Detect which cell encompasses the target text, then output its [x, y] center coordinate. 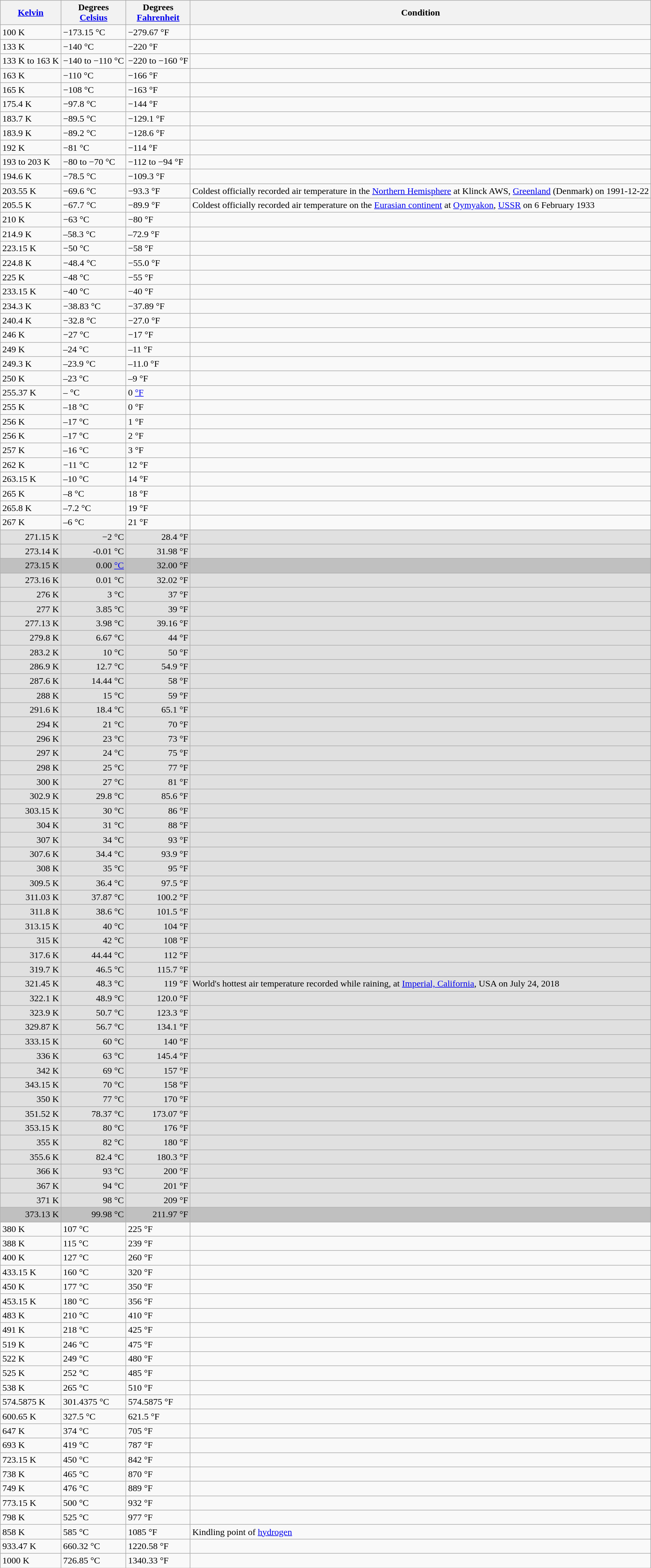
173.07 °F [158, 1113]
–7.2 °C [94, 508]
−97.8 °C [94, 104]
380 K [31, 1229]
260 °F [158, 1258]
69 °C [94, 1070]
319.7 K [31, 969]
257 K [31, 450]
77 °C [94, 1099]
81 °F [158, 782]
23 °C [94, 739]
−48.4 °C [94, 263]
200 °F [158, 1171]
1340.33 °F [158, 1560]
75 °F [158, 753]
104 °F [158, 926]
99.98 °C [94, 1215]
647 K [31, 1431]
–18 °C [94, 407]
19 °F [158, 508]
453.15 K [31, 1301]
180 °F [158, 1143]
336 K [31, 1056]
175.4 K [31, 104]
93 °C [94, 1171]
693 K [31, 1445]
400 K [31, 1258]
307.6 K [31, 854]
157 °F [158, 1070]
34 °C [94, 839]
−144 °F [158, 104]
58 °F [158, 681]
–10 °C [94, 479]
574.5875 K [31, 1402]
301.4375 °C [94, 1402]
86 °F [158, 811]
277.13 K [31, 623]
−27 °C [94, 335]
−93.3 °F [158, 191]
−128.6 °F [158, 133]
858 K [31, 1532]
388 K [31, 1243]
315 K [31, 941]
–16 °C [94, 450]
−220 to −160 °F [158, 61]
–6 °C [94, 522]
32.02 °F [158, 580]
500 °C [94, 1503]
705 °F [158, 1431]
Kindling point of hydrogen [420, 1532]
134.1 °F [158, 1027]
600.65 K [31, 1416]
297 K [31, 753]
277 K [31, 609]
240.4 K [31, 320]
−140 to −110 °C [94, 61]
225 °F [158, 1229]
255.37 K [31, 392]
342 K [31, 1070]
450 °C [94, 1460]
−112 to −94 °F [158, 162]
145.4 °F [158, 1056]
183.9 K [31, 133]
15 °C [94, 696]
180.3 °F [158, 1157]
371 K [31, 1200]
311.8 K [31, 912]
50.7 °C [94, 1013]
82 °C [94, 1143]
286.9 K [31, 667]
−129.1 °F [158, 119]
355.6 K [31, 1157]
249 °C [94, 1359]
574.5875 °F [158, 1402]
14 °F [158, 479]
177 °C [94, 1287]
480 °F [158, 1359]
12 °F [158, 465]
54.9 °F [158, 667]
749 K [31, 1488]
88 °F [158, 825]
115 °C [94, 1243]
95 °F [158, 868]
−89.5 °C [94, 119]
−109.3 °F [158, 176]
Condition [420, 13]
80 °C [94, 1128]
−11 °C [94, 465]
320 °F [158, 1272]
410 °F [158, 1315]
450 K [31, 1287]
773.15 K [31, 1503]
Coldest officially recorded air temperature in the Northern Hemisphere at Klinck AWS, Greenland (Denmark) on 1991-12-22 [420, 191]
327.5 °C [94, 1416]
36.4 °C [94, 883]
276 K [31, 594]
−80 °F [158, 220]
–72.9 °F [158, 234]
−140 °C [94, 47]
313.15 K [31, 926]
6.67 °C [94, 638]
−55.0 °F [158, 263]
475 °F [158, 1344]
28.4 °F [158, 537]
787 °F [158, 1445]
65.1 °F [158, 710]
870 °F [158, 1474]
3.98 °C [94, 623]
249.3 K [31, 364]
35 °C [94, 868]
300 K [31, 782]
−58 °F [158, 249]
−110 °C [94, 75]
353.15 K [31, 1128]
273.16 K [31, 580]
−67.7 °C [94, 205]
−37.89 °F [158, 306]
−78.5 °C [94, 176]
–23.9 °C [94, 364]
726.85 °C [94, 1560]
59 °F [158, 696]
–11 °F [158, 349]
239 °F [158, 1243]
−50 °C [94, 249]
37.87 °C [94, 897]
193 to 203 K [31, 162]
46.5 °C [94, 969]
DegreesFahrenheit [158, 13]
−220 °F [158, 47]
211.97 °F [158, 1215]
273.14 K [31, 551]
163 K [31, 75]
–8 °C [94, 494]
738 K [31, 1474]
DegreesCelsius [94, 13]
660.32 °C [94, 1546]
14.44 °C [94, 681]
– °C [94, 392]
73 °F [158, 739]
−114 °F [158, 147]
183.7 K [31, 119]
288 K [31, 696]
519 K [31, 1344]
525 K [31, 1373]
1220.58 °F [158, 1546]
296 K [31, 739]
233.15 K [31, 292]
176 °F [158, 1128]
34.4 °C [94, 854]
112 °F [158, 955]
−80 to −70 °C [94, 162]
−108 °C [94, 90]
−32.8 °C [94, 320]
Coldest officially recorded air temperature on the Eurasian continent at Oymyakon, USSR on 6 February 1933 [420, 205]
18 °F [158, 494]
842 °F [158, 1460]
100.2 °F [158, 897]
−17 °F [158, 335]
0.01 °C [94, 580]
42 °C [94, 941]
100 K [31, 32]
−55 °F [158, 277]
1085 °F [158, 1532]
723.15 K [31, 1460]
323.9 K [31, 1013]
476 °C [94, 1488]
192 K [31, 147]
70 °C [94, 1085]
932 °F [158, 1503]
224.8 K [31, 263]
–9 °F [158, 378]
374 °C [94, 1431]
419 °C [94, 1445]
24 °C [94, 753]
267 K [31, 522]
133 K to 163 K [31, 61]
343.15 K [31, 1085]
246 K [31, 335]
249 K [31, 349]
85.6 °F [158, 796]
317.6 K [31, 955]
585 °C [94, 1532]
158 °F [158, 1085]
40 °C [94, 926]
93 °F [158, 839]
265.8 K [31, 508]
–58.3 °C [94, 234]
140 °F [158, 1041]
3 °F [158, 450]
−163 °F [158, 90]
78.37 °C [94, 1113]
303.15 K [31, 811]
210 K [31, 220]
366 K [31, 1171]
−27.0 °F [158, 320]
−69.6 °C [94, 191]
367 K [31, 1186]
263.15 K [31, 479]
308 K [31, 868]
−173.15 °C [94, 32]
21 °F [158, 522]
27 °C [94, 782]
977 °F [158, 1517]
119 °F [158, 984]
170 °F [158, 1099]
–23 °C [94, 378]
10 °C [94, 652]
933.47 K [31, 1546]
538 K [31, 1388]
350 K [31, 1099]
−81 °C [94, 147]
271.15 K [31, 537]
−2 °C [94, 537]
1000 K [31, 1560]
−89.9 °F [158, 205]
321.45 K [31, 984]
50 °F [158, 652]
1 °F [158, 422]
373.13 K [31, 1215]
311.03 K [31, 897]
3 °C [94, 594]
18.4 °C [94, 710]
485 °F [158, 1373]
252 °C [94, 1373]
127 °C [94, 1258]
351.52 K [31, 1113]
265 °C [94, 1388]
38.6 °C [94, 912]
287.6 K [31, 681]
307 K [31, 839]
522 K [31, 1359]
510 °F [158, 1388]
0.00 °C [94, 566]
115.7 °F [158, 969]
180 °C [94, 1301]
218 °C [94, 1330]
31 °C [94, 825]
205.5 K [31, 205]
39.16 °F [158, 623]
621.5 °F [158, 1416]
309.5 K [31, 883]
29.8 °C [94, 796]
262 K [31, 465]
234.3 K [31, 306]
25 °C [94, 768]
209 °F [158, 1200]
World's hottest air temperature recorded while raining, at Imperial, California, USA on July 24, 2018 [420, 984]
−89.2 °C [94, 133]
30 °C [94, 811]
214.9 K [31, 234]
283.2 K [31, 652]
-0.01 °C [94, 551]
−63 °C [94, 220]
82.4 °C [94, 1157]
203.55 K [31, 191]
798 K [31, 1517]
255 K [31, 407]
355 K [31, 1143]
246 °C [94, 1344]
63 °C [94, 1056]
–11.0 °F [158, 364]
107 °C [94, 1229]
433.15 K [31, 1272]
37 °F [158, 594]
56.7 °C [94, 1027]
223.15 K [31, 249]
525 °C [94, 1517]
302.9 K [31, 796]
273.15 K [31, 566]
31.98 °F [158, 551]
70 °F [158, 724]
123.3 °F [158, 1013]
250 K [31, 378]
210 °C [94, 1315]
−40 °F [158, 292]
39 °F [158, 609]
−166 °F [158, 75]
889 °F [158, 1488]
491 K [31, 1330]
44.44 °C [94, 955]
60 °C [94, 1041]
356 °F [158, 1301]
201 °F [158, 1186]
101.5 °F [158, 912]
−40 °C [94, 292]
48.9 °C [94, 998]
12.7 °C [94, 667]
−38.83 °C [94, 306]
333.15 K [31, 1041]
97.5 °F [158, 883]
44 °F [158, 638]
3.85 °C [94, 609]
294 K [31, 724]
−48 °C [94, 277]
77 °F [158, 768]
291.6 K [31, 710]
94 °C [94, 1186]
483 K [31, 1315]
32.00 °F [158, 566]
279.8 K [31, 638]
425 °F [158, 1330]
120.0 °F [158, 998]
21 °C [94, 724]
98 °C [94, 1200]
165 K [31, 90]
225 K [31, 277]
2 °F [158, 436]
108 °F [158, 941]
160 °C [94, 1272]
93.9 °F [158, 854]
48.3 °C [94, 984]
133 K [31, 47]
265 K [31, 494]
329.87 K [31, 1027]
–24 °C [94, 349]
465 °C [94, 1474]
298 K [31, 768]
350 °F [158, 1287]
Kelvin [31, 13]
−279.67 °F [158, 32]
194.6 K [31, 176]
322.1 K [31, 998]
304 K [31, 825]
